Extract the [X, Y] coordinate from the center of the cell holding the provided text.  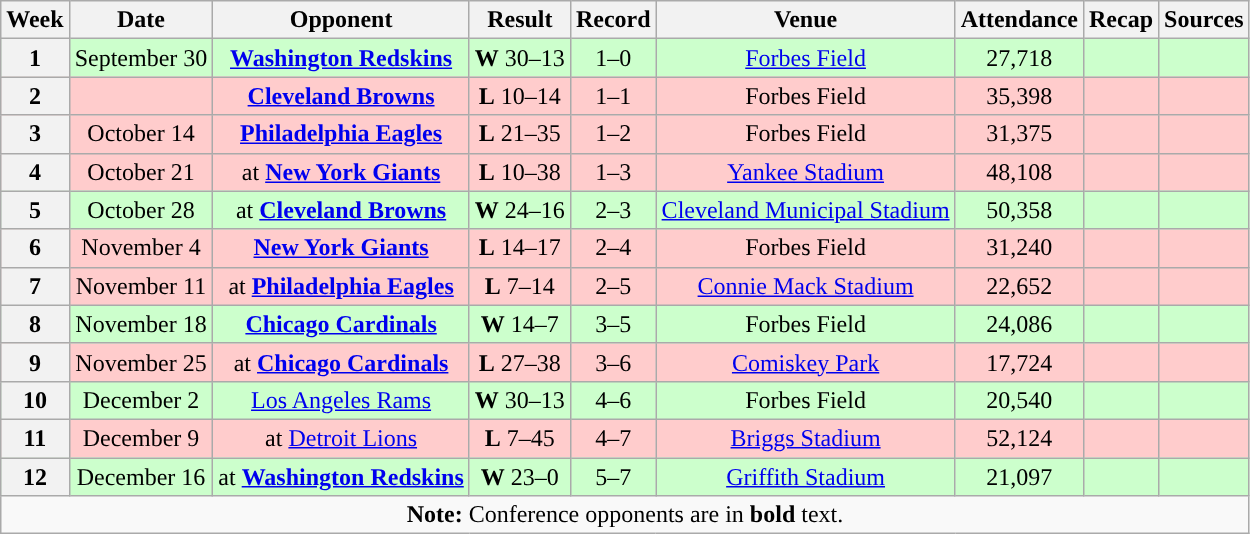
24,086 [1019, 324]
22,652 [1019, 286]
2–5 [613, 286]
4 [35, 172]
December 16 [141, 477]
L 10–14 [520, 96]
Philadelphia Eagles [341, 134]
New York Giants [341, 248]
3–6 [613, 362]
Recap [1120, 20]
50,358 [1019, 210]
1–3 [613, 172]
Week [35, 20]
October 14 [141, 134]
12 [35, 477]
at Detroit Lions [341, 438]
Chicago Cardinals [341, 324]
Result [520, 20]
1–2 [613, 134]
21,097 [1019, 477]
3 [35, 134]
Cleveland Municipal Stadium [806, 210]
10 [35, 400]
L 7–14 [520, 286]
at Philadelphia Eagles [341, 286]
October 28 [141, 210]
8 [35, 324]
3–5 [613, 324]
at Chicago Cardinals [341, 362]
4–7 [613, 438]
L 10–38 [520, 172]
November 11 [141, 286]
September 30 [141, 58]
17,724 [1019, 362]
Griffith Stadium [806, 477]
Cleveland Browns [341, 96]
December 2 [141, 400]
L 7–45 [520, 438]
Washington Redskins [341, 58]
5–7 [613, 477]
52,124 [1019, 438]
W 14–7 [520, 324]
Briggs Stadium [806, 438]
November 25 [141, 362]
W 24–16 [520, 210]
Opponent [341, 20]
35,398 [1019, 96]
Sources [1204, 20]
L 21–35 [520, 134]
L 14–17 [520, 248]
Date [141, 20]
Venue [806, 20]
6 [35, 248]
Yankee Stadium [806, 172]
48,108 [1019, 172]
October 21 [141, 172]
at Washington Redskins [341, 477]
1 [35, 58]
20,540 [1019, 400]
11 [35, 438]
2–4 [613, 248]
W 23–0 [520, 477]
at New York Giants [341, 172]
1–0 [613, 58]
7 [35, 286]
31,240 [1019, 248]
Record [613, 20]
at Cleveland Browns [341, 210]
4–6 [613, 400]
Connie Mack Stadium [806, 286]
Comiskey Park [806, 362]
5 [35, 210]
9 [35, 362]
Attendance [1019, 20]
31,375 [1019, 134]
November 18 [141, 324]
Note: Conference opponents are in bold text. [625, 515]
27,718 [1019, 58]
L 27–38 [520, 362]
2 [35, 96]
November 4 [141, 248]
Los Angeles Rams [341, 400]
2–3 [613, 210]
December 9 [141, 438]
1–1 [613, 96]
